Find where the given text appears and provide that cell's center as [x, y] coordinate. 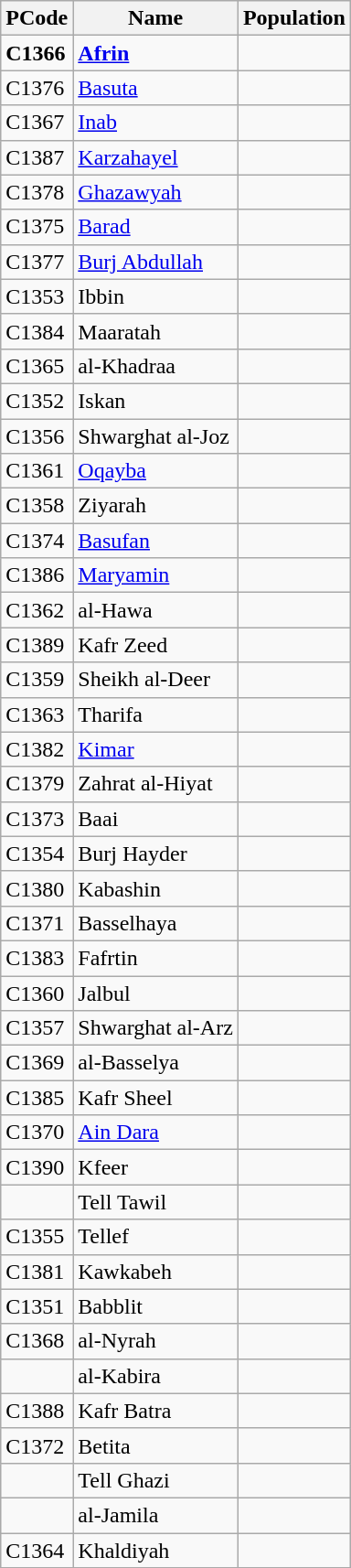
Tellef [155, 1237]
Kimar [155, 749]
C1378 [37, 192]
Oqayba [155, 471]
C1372 [37, 1445]
C1364 [37, 1551]
C1380 [37, 888]
Burj Hayder [155, 854]
Ghazawyah [155, 192]
C1369 [37, 1063]
Kawkabeh [155, 1272]
al-Hawa [155, 610]
Jalbul [155, 993]
C1354 [37, 854]
C1382 [37, 749]
C1371 [37, 923]
C1365 [37, 366]
al-Kabira [155, 1376]
Kafr Zeed [155, 645]
Fafrtin [155, 958]
C1384 [37, 331]
C1355 [37, 1237]
C1388 [37, 1411]
Tell Ghazi [155, 1480]
C1357 [37, 1028]
Kafr Batra [155, 1411]
Population [294, 18]
Afrin [155, 53]
C1367 [37, 123]
C1386 [37, 575]
al-Basselya [155, 1063]
al-Nyrah [155, 1341]
Barad [155, 227]
C1361 [37, 471]
Kafr Sheel [155, 1098]
C1366 [37, 53]
Baai [155, 819]
C1376 [37, 88]
C1373 [37, 819]
PCode [37, 18]
C1363 [37, 714]
Kabashin [155, 888]
Tell Tawil [155, 1202]
C1381 [37, 1272]
Maaratah [155, 331]
Sheikh al-Deer [155, 680]
Basufan [155, 541]
Ain Dara [155, 1133]
Burj Abdullah [155, 262]
Ibbin [155, 296]
C1360 [37, 993]
Inab [155, 123]
Babblit [155, 1306]
Shwarghat al-Arz [155, 1028]
C1390 [37, 1167]
C1383 [37, 958]
C1385 [37, 1098]
C1356 [37, 436]
C1353 [37, 296]
Basselhaya [155, 923]
al-Jamila [155, 1515]
C1351 [37, 1306]
C1358 [37, 506]
Khaldiyah [155, 1551]
Betita [155, 1445]
C1387 [37, 157]
Shwarghat al-Joz [155, 436]
C1377 [37, 262]
Ziyarah [155, 506]
Basuta [155, 88]
C1359 [37, 680]
Kfeer [155, 1167]
C1352 [37, 401]
C1370 [37, 1133]
Maryamin [155, 575]
Name [155, 18]
C1389 [37, 645]
C1375 [37, 227]
Tharifa [155, 714]
C1368 [37, 1341]
Karzahayel [155, 157]
Iskan [155, 401]
Zahrat al-Hiyat [155, 784]
C1374 [37, 541]
al-Khadraa [155, 366]
C1379 [37, 784]
C1362 [37, 610]
